Provide the [X, Y] coordinate of the cell's center where the given text is located.  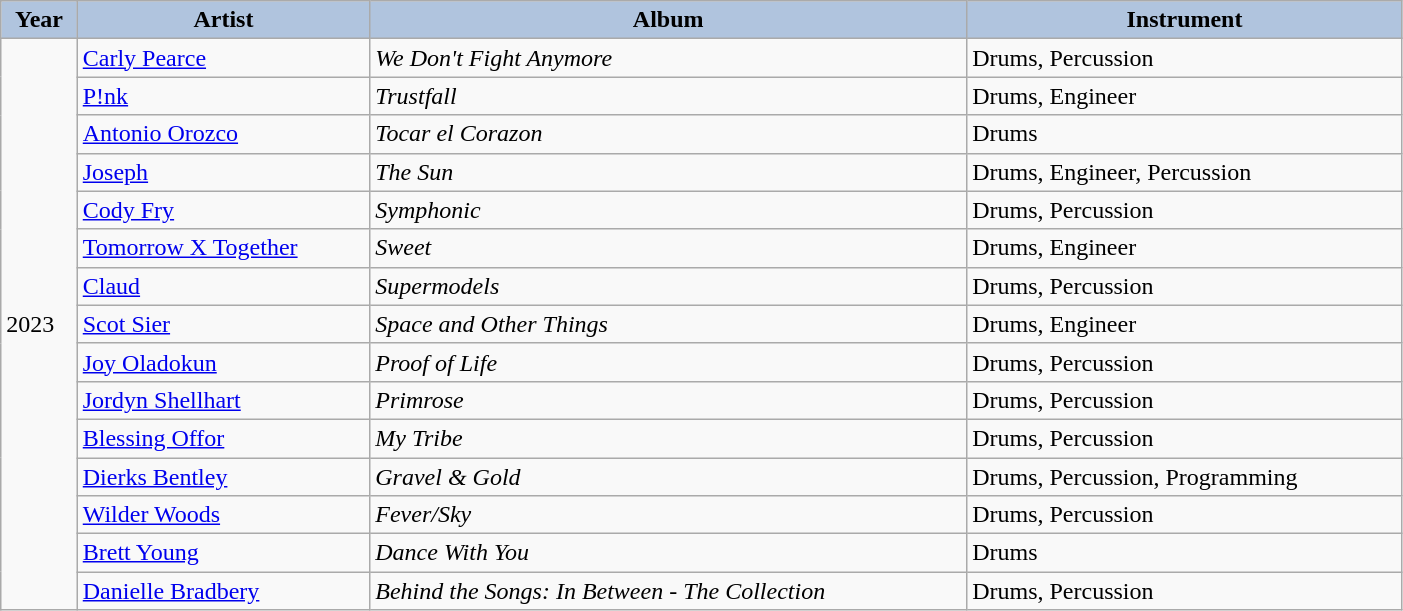
Wilder Woods [223, 515]
Scot Sier [223, 324]
Jordyn Shellhart [223, 400]
Behind the Songs: In Between - The Collection [668, 591]
Claud [223, 286]
Carly Pearce [223, 58]
We Don't Fight Anymore [668, 58]
Danielle Bradbery [223, 591]
Brett Young [223, 553]
Sweet [668, 248]
Year [39, 20]
Tomorrow X Together [223, 248]
Album [668, 20]
Artist [223, 20]
Instrument [1185, 20]
Supermodels [668, 286]
Gravel & Gold [668, 477]
2023 [39, 324]
Trustfall [668, 96]
Tocar el Corazon [668, 134]
Dance With You [668, 553]
Space and Other Things [668, 324]
Antonio Orozco [223, 134]
Drums, Engineer, Percussion [1185, 172]
The Sun [668, 172]
P!nk [223, 96]
Drums, Percussion, Programming [1185, 477]
Joy Oladokun [223, 362]
Fever/Sky [668, 515]
Proof of Life [668, 362]
Joseph [223, 172]
My Tribe [668, 438]
Blessing Offor [223, 438]
Dierks Bentley [223, 477]
Symphonic [668, 210]
Primrose [668, 400]
Cody Fry [223, 210]
